Find where the given text appears and provide that cell's center as [x, y] coordinate. 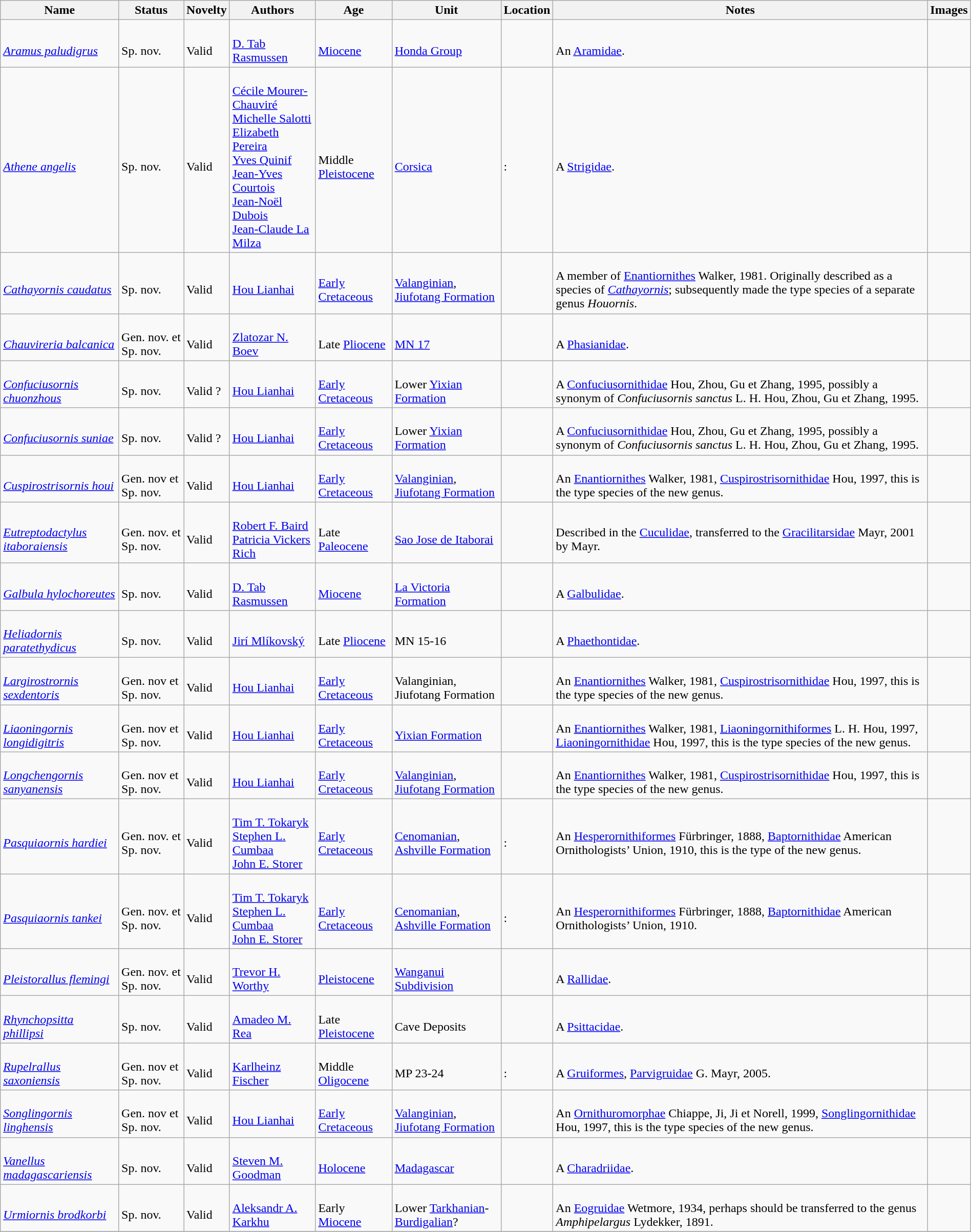
Eutreptodactylus itaboraiensis [59, 533]
Sao Jose de Itaborai [447, 533]
Middle Oligocene [353, 1067]
MP 23-24 [447, 1067]
Largirostrornis sexdentoris [59, 681]
Lower Tarkhanian-Burdigalian? [447, 1208]
A Phasianidae. [741, 337]
Urmiornis brodkorbi [59, 1208]
Karlheinz Fischer [272, 1067]
Location [527, 10]
Wanganui Subdivision [447, 972]
A Rallidae. [741, 972]
Holocene [353, 1161]
An Enantiornithes Walker, 1981, Liaoningornithiformes L. H. Hou, 1997, Liaoningornithidae Hou, 1997, this is the type species of the new genus. [741, 728]
Images [949, 10]
Zlatozar N. Boev [272, 337]
MN 17 [447, 337]
Chauvireria balcanica [59, 337]
Songlingornis linghensis [59, 1114]
A Gruiformes, Parvigruidae G. Mayr, 2005. [741, 1067]
Vanellus madagascariensis [59, 1161]
Status [152, 10]
Pleistorallus flemingi [59, 972]
Middle Pleistocene [353, 160]
Valanginian, Jiufotang Formation [447, 681]
Cave Deposits [447, 1019]
Name [59, 10]
Confuciusornis suniae [59, 431]
MN 15-16 [447, 634]
Honda Group [447, 44]
Cécile Mourer-ChauviréMichelle SalottiElizabeth PereiraYves QuinifJean-Yves CourtoisJean-Noël DuboisJean-Claude La Milza [272, 160]
Jirí Mlíkovský [272, 634]
An Hesperornithiformes Fürbringer, 1888, Baptornithidae American Ornithologists’ Union, 1910, this is the type of the new genus. [741, 837]
A Phaethontidae. [741, 634]
Age [353, 10]
Cathayornis caudatus [59, 283]
An Hesperornithiformes Fürbringer, 1888, Baptornithidae American Ornithologists’ Union, 1910. [741, 911]
A Psittacidae. [741, 1019]
A Charadriidae. [741, 1161]
An Ornithuromorphae Chiappe, Ji, Ji et Norell, 1999, Songlingornithidae Hou, 1997, this is the type species of the new genus. [741, 1114]
Longchengornis sanyanensis [59, 776]
Rhynchopsitta phillipsi [59, 1019]
Late Pleistocene [353, 1019]
Pasquiaornis hardiei [59, 837]
Described in the Cuculidae, transferred to the Gracilitarsidae Mayr, 2001 by Mayr. [741, 533]
Steven M. Goodman [272, 1161]
Trevor H. Worthy [272, 972]
Aleksandr A. Karkhu [272, 1208]
Galbula hylochoreutes [59, 587]
Robert F. BairdPatricia Vickers Rich [272, 533]
Amadeo M. Rea [272, 1019]
Yixian Formation [447, 728]
Novelty [207, 10]
Late Paleocene [353, 533]
La Victoria Formation [447, 587]
Authors [272, 10]
Rupelrallus saxoniensis [59, 1067]
Athene angelis [59, 160]
Aramus paludigrus [59, 44]
Corsica [447, 160]
Cuspirostrisornis houi [59, 478]
Madagascar [447, 1161]
An Eogruidae Wetmore, 1934, perhaps should be transferred to the genus Amphipelargus Lydekker, 1891. [741, 1208]
Pasquiaornis tankei [59, 911]
Heliadornis paratethydicus [59, 634]
Notes [741, 10]
Early Miocene [353, 1208]
Confuciusornis chuonzhous [59, 384]
Unit [447, 10]
A Strigidae. [741, 160]
An Aramidae. [741, 44]
Pleistocene [353, 972]
A Galbulidae. [741, 587]
Liaoningornis longidigitris [59, 728]
